Capture the cell that displays the provided text and extract its (X, Y) central coordinate. 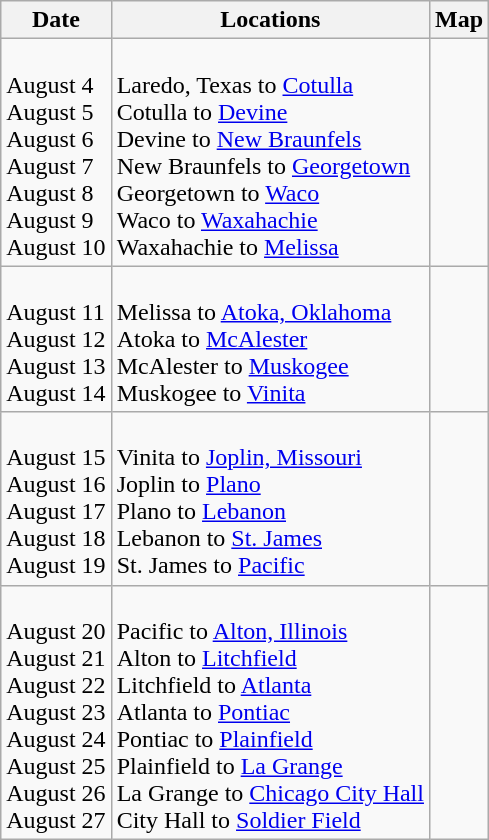
August 11 August 12 August 13 August 14 (56, 339)
Vinita to Joplin, Missouri Joplin to Plano Plano to Lebanon Lebanon to St. James St. James to Pacific (270, 498)
Map (458, 20)
August 15 August 16 August 17 August 18 August 19 (56, 498)
August 4 August 5 August 6 August 7 August 8 August 9 August 10 (56, 152)
August 20 August 21 August 22 August 23 August 24 August 25 August 26 August 27 (56, 712)
Date (56, 20)
Melissa to Atoka, Oklahoma Atoka to McAlester McAlester to Muskogee Muskogee to Vinita (270, 339)
Locations (270, 20)
